Return [X, Y] of the center of cell containing provided text 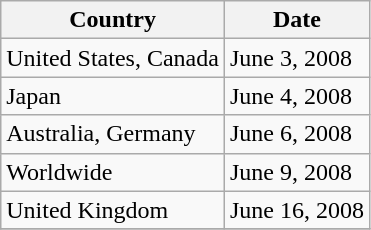
June 6, 2008 [296, 134]
June 9, 2008 [296, 172]
Worldwide [113, 172]
United States, Canada [113, 58]
June 16, 2008 [296, 210]
Australia, Germany [113, 134]
June 4, 2008 [296, 96]
June 3, 2008 [296, 58]
Country [113, 20]
Japan [113, 96]
Date [296, 20]
United Kingdom [113, 210]
